Determine the [X, Y] coordinate at the center of the cell enclosing the given text.  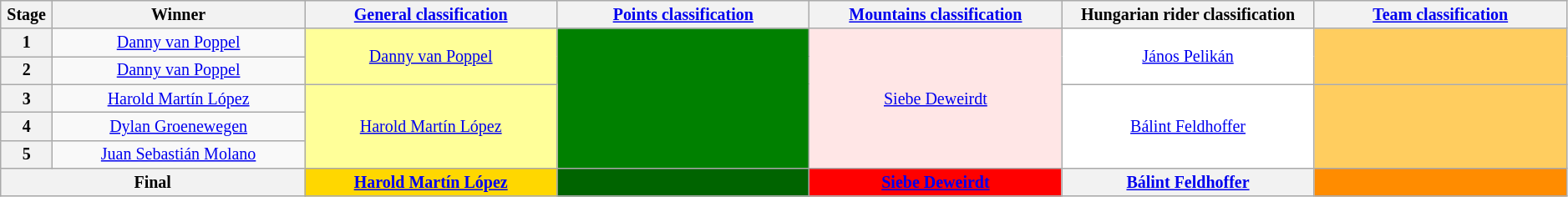
Juan Sebastián Molano [179, 154]
1 [27, 43]
General classification [431, 15]
Stage [27, 15]
4 [27, 127]
Points classification [683, 15]
5 [27, 154]
Winner [179, 15]
Dylan Groenewegen [179, 127]
János Pelikán [1188, 57]
Team classification [1440, 15]
2 [27, 70]
Final [153, 182]
3 [27, 98]
Hungarian rider classification [1188, 15]
Mountains classification [936, 15]
